Pinpoint the cell where the given text exists, returning its (x, y) midpoint coordinate. 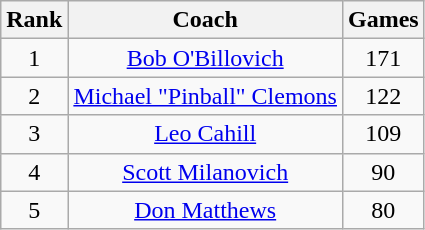
2 (34, 96)
Bob O'Billovich (206, 58)
122 (383, 96)
Rank (34, 20)
Leo Cahill (206, 134)
1 (34, 58)
4 (34, 172)
80 (383, 210)
109 (383, 134)
Games (383, 20)
171 (383, 58)
Coach (206, 20)
3 (34, 134)
5 (34, 210)
Michael "Pinball" Clemons (206, 96)
Scott Milanovich (206, 172)
Don Matthews (206, 210)
90 (383, 172)
